Output the [x, y] coordinate of the center of the cell containing the given text.  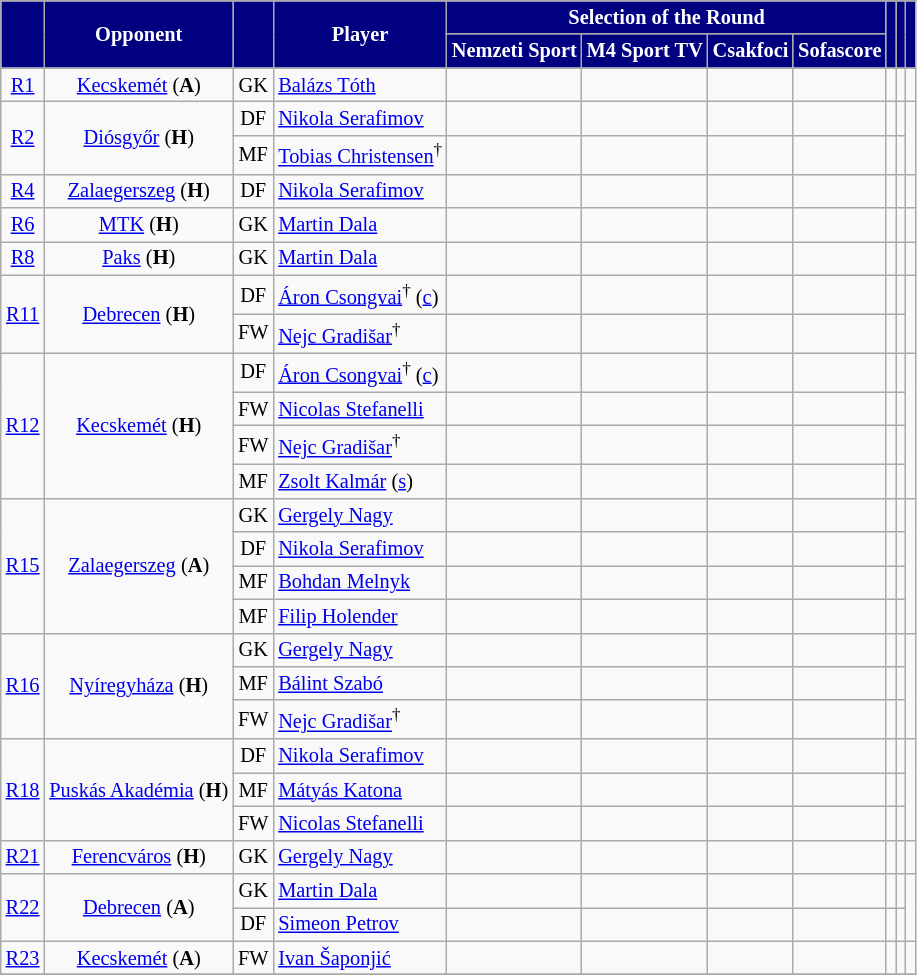
Diósgyőr (H) [138, 138]
R1 [23, 85]
Zsolt Kalmár (s) [360, 481]
Ferencváros (H) [138, 857]
Kecskemét (H) [138, 426]
Nyíregyháza (H) [138, 686]
R2 [23, 138]
Filip Holender [360, 616]
Mátyás Katona [360, 790]
M4 Sport TV [645, 51]
R11 [23, 314]
Tobias Christensen† [360, 154]
R8 [23, 258]
Puskás Akadémia (H) [138, 790]
Simeon Petrov [360, 924]
Zalaegerszeg (A) [138, 566]
Nemzeti Sport [514, 51]
Paks (H) [138, 258]
Bohdan Melnyk [360, 582]
Ivan Šaponjić [360, 958]
Zalaegerszeg (H) [138, 191]
R4 [23, 191]
R18 [23, 790]
R12 [23, 426]
R15 [23, 566]
R22 [23, 908]
Csakfoci [751, 51]
Player [360, 34]
R21 [23, 857]
R16 [23, 686]
Debrecen (H) [138, 314]
R6 [23, 225]
R23 [23, 958]
Bálint Szabó [360, 683]
Debrecen (A) [138, 908]
Balázs Tóth [360, 85]
MTK (H) [138, 225]
Sofascore [840, 51]
Selection of the Round [666, 17]
Opponent [138, 34]
